From the cell containing the given text, extract its center point as [X, Y] coordinate. 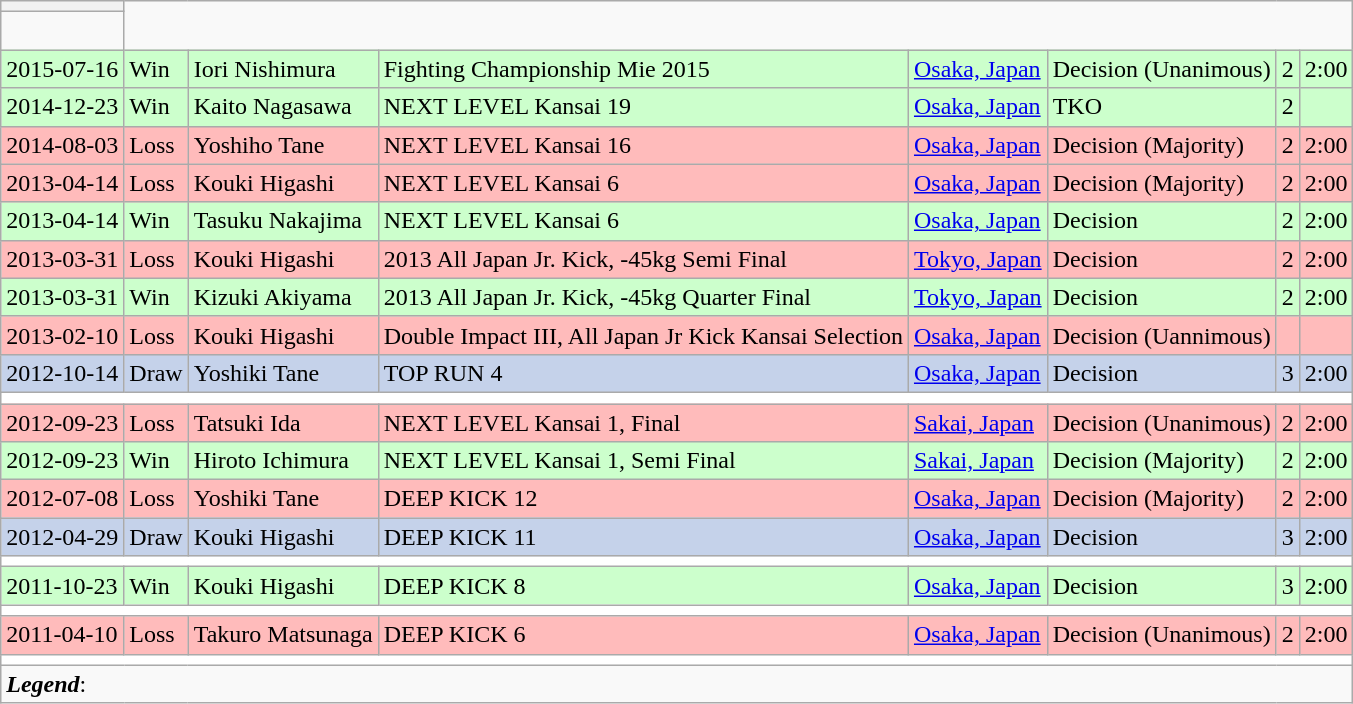
Tasuku Nakajima [283, 221]
2013-02-10 [62, 335]
TKO [1162, 107]
Takuro Matsunaga [283, 635]
Iori Nishimura [283, 69]
DEEP KICK 6 [643, 635]
2014-08-03 [62, 145]
Tatsuki Ida [283, 423]
NEXT LEVEL Kansai 1, Semi Final [643, 461]
DEEP KICK 12 [643, 499]
2014-12-23 [62, 107]
2013 All Japan Jr. Kick, -45kg Quarter Final [643, 297]
Double Impact III, All Japan Jr Kick Kansai Selection [643, 335]
NEXT LEVEL Kansai 1, Final [643, 423]
DEEP KICK 11 [643, 537]
2011-04-10 [62, 635]
NEXT LEVEL Kansai 16 [643, 145]
NEXT LEVEL Kansai 19 [643, 107]
2015-07-16 [62, 69]
Decision (Uannimous) [1162, 335]
2012-04-29 [62, 537]
Yoshiho Tane [283, 145]
Kizuki Akiyama [283, 297]
Fighting Championship Mie 2015 [643, 69]
2012-07-08 [62, 499]
2012-10-14 [62, 373]
DEEP KICK 8 [643, 586]
2011-10-23 [62, 586]
Kaito Nagasawa [283, 107]
Legend: [677, 684]
2013 All Japan Jr. Kick, -45kg Semi Final [643, 259]
TOP RUN 4 [643, 373]
Hiroto Ichimura [283, 461]
